Detect which cell encompasses the target text, then output its (x, y) center coordinate. 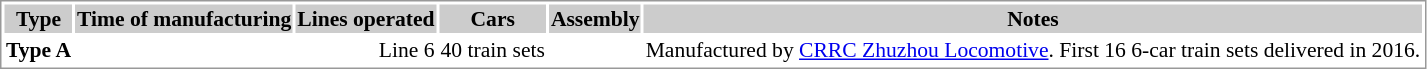
Type A (38, 50)
Cars (492, 18)
Time of manufacturing (184, 18)
Type (38, 18)
Lines operated (366, 18)
40 train sets (492, 50)
Line 6 (366, 50)
Manufactured by CRRC Zhuzhou Locomotive. First 16 6-car train sets delivered in 2016. (1033, 50)
Assembly (595, 18)
Notes (1033, 18)
